Identify which cell holds the provided text, then report its [X, Y] central coordinate. 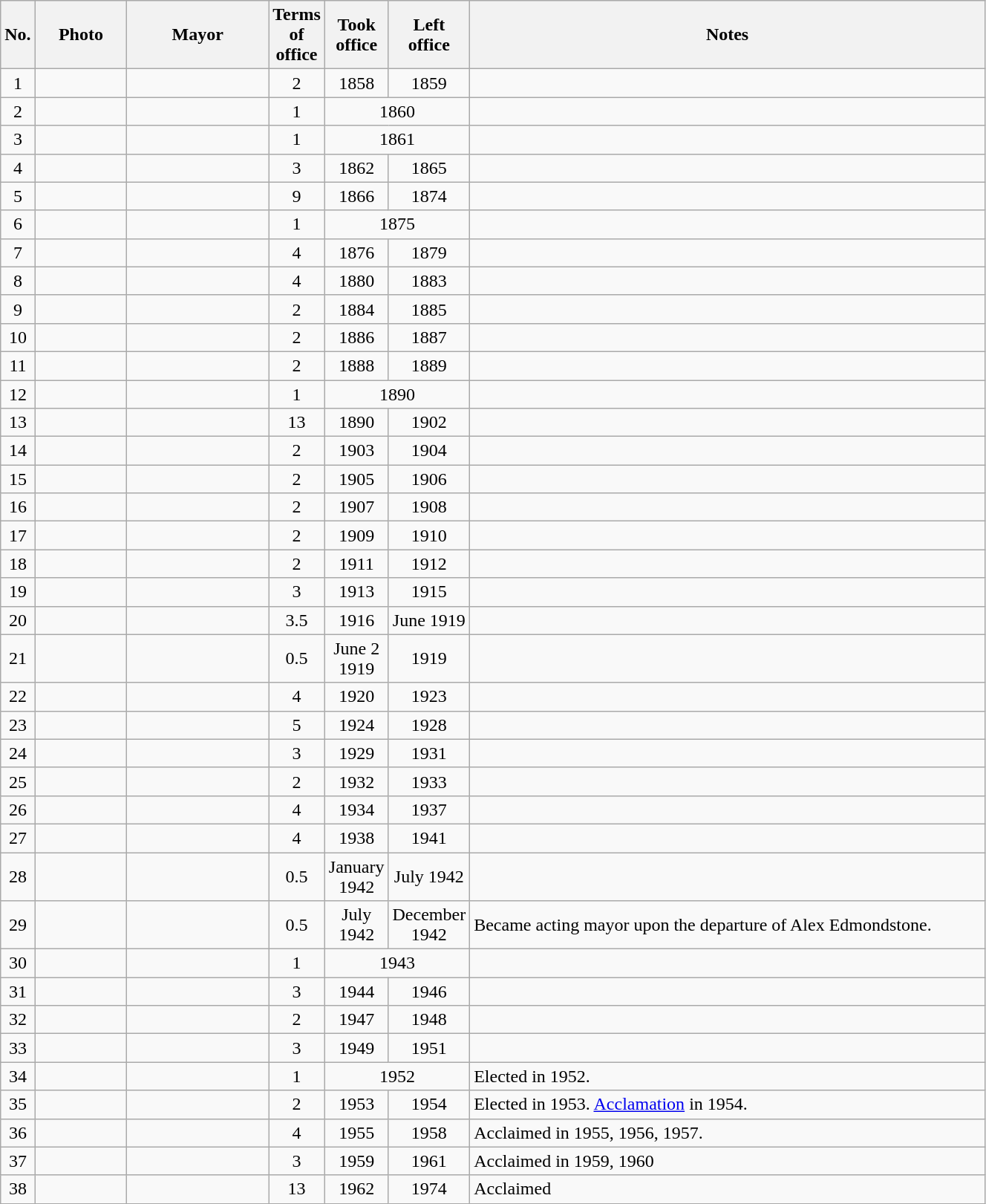
1858 [356, 83]
1908 [429, 507]
37 [18, 1161]
36 [18, 1133]
16 [18, 507]
35 [18, 1104]
Elected in 1953. Acclamation in 1954. [728, 1104]
27 [18, 838]
34 [18, 1076]
1885 [429, 309]
No. [18, 35]
1902 [429, 423]
17 [18, 536]
1903 [356, 451]
1937 [429, 810]
1915 [429, 592]
1910 [429, 536]
15 [18, 479]
1944 [356, 992]
23 [18, 725]
1928 [429, 725]
1884 [356, 309]
1913 [356, 592]
Took office [356, 35]
10 [18, 337]
1934 [356, 810]
19 [18, 592]
11 [18, 365]
June 1919 [429, 620]
1874 [429, 196]
1932 [356, 781]
30 [18, 963]
1929 [356, 753]
1923 [429, 697]
1880 [356, 281]
1905 [356, 479]
1860 [396, 111]
1911 [356, 564]
1974 [429, 1189]
3.5 [297, 620]
8 [18, 281]
31 [18, 992]
14 [18, 451]
38 [18, 1189]
1909 [356, 536]
1876 [356, 253]
1954 [429, 1104]
1859 [429, 83]
Mayor [197, 35]
December 1942 [429, 925]
Became acting mayor upon the departure of Alex Edmondstone. [728, 925]
Photo [81, 35]
1889 [429, 365]
24 [18, 753]
1888 [356, 365]
1919 [429, 658]
1933 [429, 781]
20 [18, 620]
1916 [356, 620]
1952 [396, 1076]
Notes [728, 35]
Acclaimed in 1959, 1960 [728, 1161]
1924 [356, 725]
Acclaimed [728, 1189]
1949 [356, 1048]
1866 [356, 196]
6 [18, 224]
1946 [429, 992]
25 [18, 781]
12 [18, 394]
1959 [356, 1161]
Left office [429, 35]
26 [18, 810]
1931 [429, 753]
32 [18, 1020]
18 [18, 564]
1883 [429, 281]
1955 [356, 1133]
January 1942 [356, 876]
1938 [356, 838]
1907 [356, 507]
Acclaimed in 1955, 1956, 1957. [728, 1133]
1906 [429, 479]
1862 [356, 168]
1953 [356, 1104]
1904 [429, 451]
1886 [356, 337]
1920 [356, 697]
June 2 1919 [356, 658]
22 [18, 697]
1865 [429, 168]
1962 [356, 1189]
1958 [429, 1133]
1961 [429, 1161]
1943 [396, 963]
1948 [429, 1020]
7 [18, 253]
1887 [429, 337]
1947 [356, 1020]
1951 [429, 1048]
1861 [396, 140]
33 [18, 1048]
Elected in 1952. [728, 1076]
1875 [396, 224]
1879 [429, 253]
21 [18, 658]
29 [18, 925]
28 [18, 876]
1912 [429, 564]
1941 [429, 838]
Terms of office [297, 35]
